Detect which cell encompasses the target text, then output its [X, Y] center coordinate. 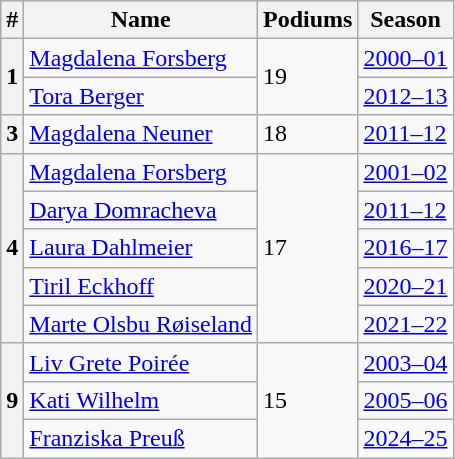
2021–22 [406, 324]
1 [12, 77]
15 [308, 400]
2020–21 [406, 286]
17 [308, 248]
18 [308, 134]
2024–25 [406, 438]
Darya Domracheva [141, 210]
3 [12, 134]
2016–17 [406, 248]
2003–04 [406, 362]
2005–06 [406, 400]
2001–02 [406, 172]
9 [12, 400]
2000–01 [406, 58]
Tora Berger [141, 96]
2012–13 [406, 96]
Magdalena Neuner [141, 134]
Liv Grete Poirée [141, 362]
Laura Dahlmeier [141, 248]
Franziska Preuß [141, 438]
Tiril Eckhoff [141, 286]
4 [12, 248]
Podiums [308, 20]
Marte Olsbu Røiseland [141, 324]
19 [308, 77]
Kati Wilhelm [141, 400]
Name [141, 20]
# [12, 20]
Season [406, 20]
